Locate the cell with the specified text and output its (x, y) center coordinate. 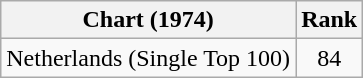
84 (330, 58)
Netherlands (Single Top 100) (148, 58)
Rank (330, 20)
Chart (1974) (148, 20)
